Capture the cell that displays the provided text and extract its [X, Y] central coordinate. 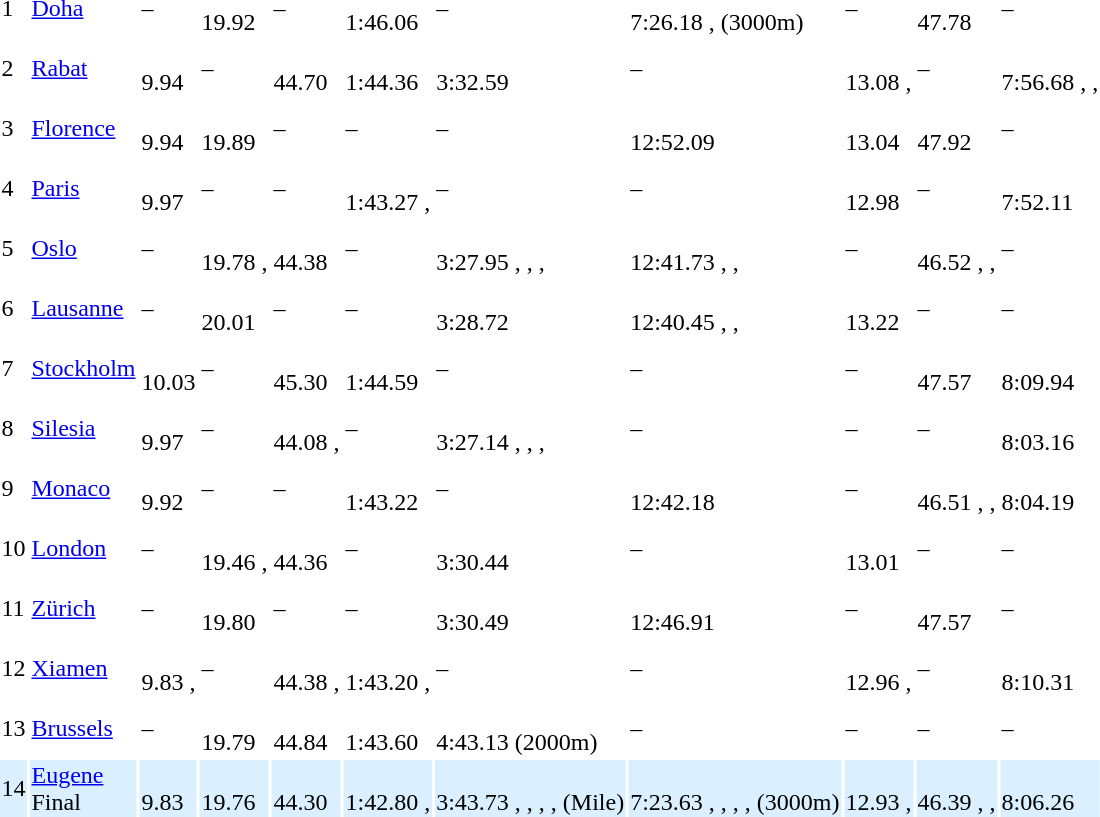
Monaco [84, 488]
1:43.27 , [388, 188]
3:43.73 , , , , (Mile) [530, 788]
3:32.59 [530, 68]
9.83 , [168, 668]
12.93 , [878, 788]
4:43.13 (2000m) [530, 728]
13.01 [878, 548]
47.92 [956, 128]
Stockholm [84, 368]
12:52.09 [735, 128]
7:56.68 , , [1050, 68]
9 [14, 488]
19.80 [234, 608]
3:28.72 [530, 308]
46.51 , , [956, 488]
9.83 [168, 788]
Zürich [84, 608]
Rabat [84, 68]
19.46 , [234, 548]
8:04.19 [1050, 488]
1:43.60 [388, 728]
12:41.73 , , [735, 248]
EugeneFinal [84, 788]
8:09.94 [1050, 368]
19.78 , [234, 248]
9.92 [168, 488]
Oslo [84, 248]
London [84, 548]
6 [14, 308]
19.76 [234, 788]
19.89 [234, 128]
Silesia [84, 428]
1:43.20 , [388, 668]
46.52 , , [956, 248]
8:06.26 [1050, 788]
19.79 [234, 728]
Lausanne [84, 308]
12:40.45 , , [735, 308]
1:43.22 [388, 488]
13 [14, 728]
7:52.11 [1050, 188]
Xiamen [84, 668]
13.04 [878, 128]
46.39 , , [956, 788]
44.30 [306, 788]
Brussels [84, 728]
8:03.16 [1050, 428]
20.01 [234, 308]
1:42.80 , [388, 788]
3:27.95 , , , [530, 248]
4 [14, 188]
44.08 , [306, 428]
12 [14, 668]
44.84 [306, 728]
7:23.63 , , , , (3000m) [735, 788]
2 [14, 68]
5 [14, 248]
11 [14, 608]
10.03 [168, 368]
14 [14, 788]
12:42.18 [735, 488]
3:27.14 , , , [530, 428]
12:46.91 [735, 608]
44.36 [306, 548]
8 [14, 428]
7 [14, 368]
44.38 [306, 248]
8:10.31 [1050, 668]
Florence [84, 128]
10 [14, 548]
1:44.36 [388, 68]
1:44.59 [388, 368]
Paris [84, 188]
13.08 , [878, 68]
3:30.44 [530, 548]
45.30 [306, 368]
3 [14, 128]
12.96 , [878, 668]
12.98 [878, 188]
13.22 [878, 308]
44.38 , [306, 668]
3:30.49 [530, 608]
44.70 [306, 68]
